Capture the cell that displays the provided text and extract its (X, Y) central coordinate. 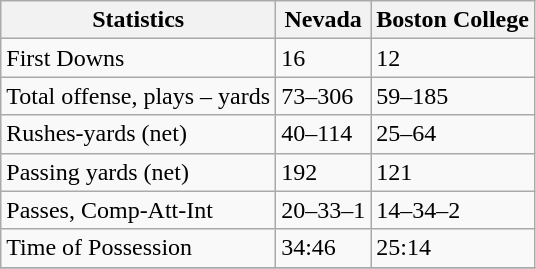
59–185 (453, 96)
Nevada (324, 20)
Total offense, plays – yards (138, 96)
34:46 (324, 248)
20–33–1 (324, 210)
40–114 (324, 134)
Boston College (453, 20)
Rushes-yards (net) (138, 134)
Passing yards (net) (138, 172)
Time of Possession (138, 248)
14–34–2 (453, 210)
192 (324, 172)
73–306 (324, 96)
25:14 (453, 248)
First Downs (138, 58)
121 (453, 172)
Passes, Comp-Att-Int (138, 210)
Statistics (138, 20)
25–64 (453, 134)
16 (324, 58)
12 (453, 58)
